Determine the (X, Y) coordinate at the center of the cell enclosing the given text.  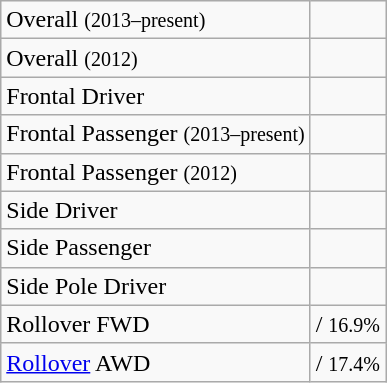
Side Driver (156, 210)
Side Passenger (156, 248)
Side Pole Driver (156, 286)
/ 16.9% (348, 324)
Frontal Passenger (2013–present) (156, 134)
/ 17.4% (348, 362)
Rollover AWD (156, 362)
Rollover FWD (156, 324)
Frontal Passenger (2012) (156, 172)
Overall (2013–present) (156, 20)
Overall (2012) (156, 58)
Frontal Driver (156, 96)
